Identify which cell holds the provided text, then report its (X, Y) central coordinate. 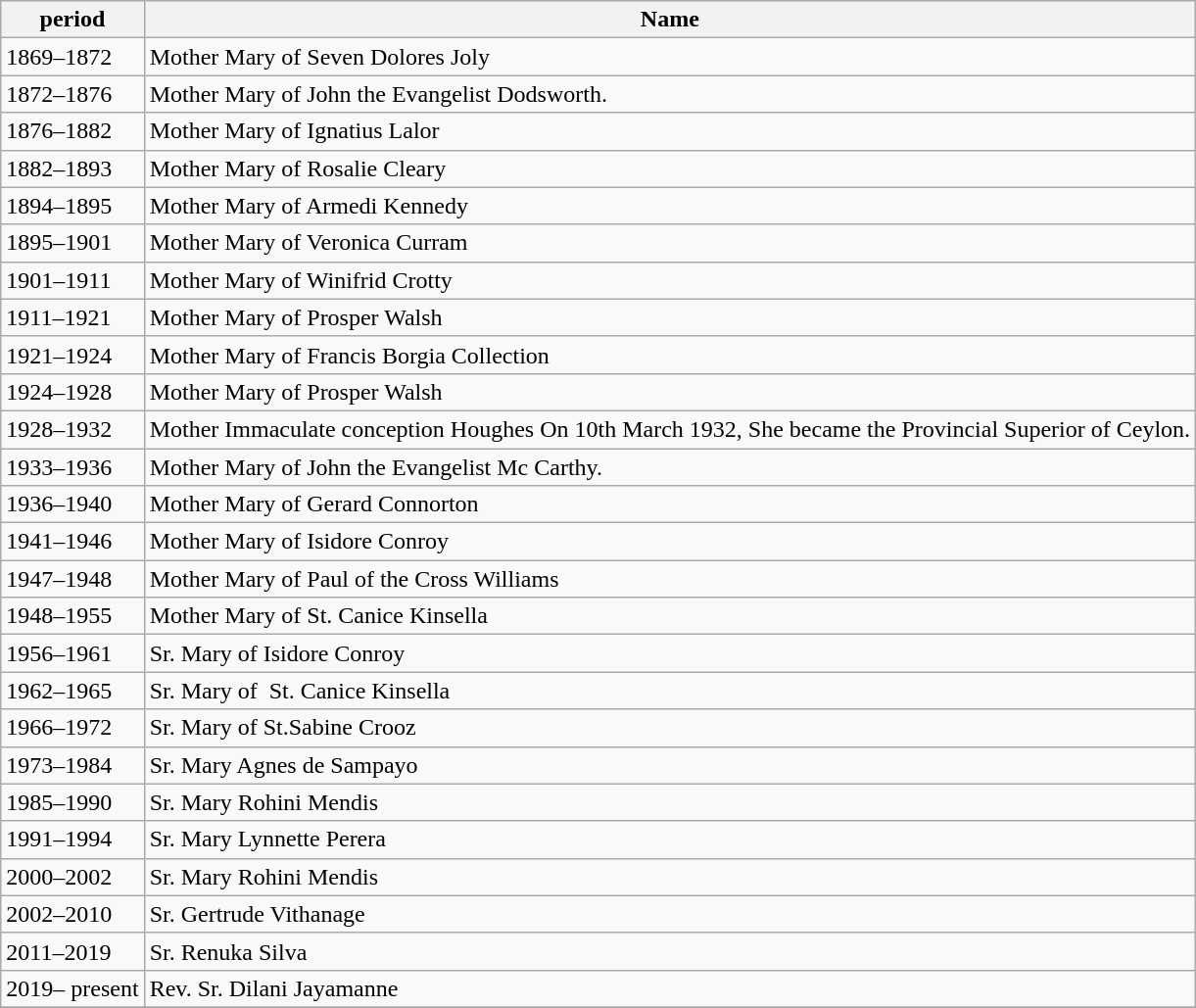
Sr. Mary of St.Sabine Crooz (670, 728)
Sr. Renuka Silva (670, 951)
1941–1946 (72, 542)
Mother Mary of John the Evangelist Dodsworth. (670, 94)
2011–2019 (72, 951)
2019– present (72, 988)
Mother Mary of Isidore Conroy (670, 542)
1901–1911 (72, 280)
1947–1948 (72, 579)
Mother Mary of Francis Borgia Collection (670, 355)
1948–1955 (72, 616)
1973–1984 (72, 765)
Mother Mary of Seven Dolores Joly (670, 57)
1936–1940 (72, 504)
1985–1990 (72, 802)
period (72, 20)
1924–1928 (72, 392)
Mother Mary of Armedi Kennedy (670, 206)
Sr. Mary of St. Canice Kinsella (670, 691)
Sr. Mary of Isidore Conroy (670, 653)
1876–1882 (72, 131)
Mother Mary of St. Canice Kinsella (670, 616)
Rev. Sr. Dilani Jayamanne (670, 988)
Mother Mary of Winifrid Crotty (670, 280)
1894–1895 (72, 206)
1895–1901 (72, 243)
1933–1936 (72, 467)
Sr. Mary Agnes de Sampayo (670, 765)
Mother Mary of Veronica Curram (670, 243)
1991–1994 (72, 840)
1872–1876 (72, 94)
2000–2002 (72, 877)
1928–1932 (72, 429)
1956–1961 (72, 653)
1966–1972 (72, 728)
2002–2010 (72, 914)
Mother Mary of Ignatius Lalor (670, 131)
1962–1965 (72, 691)
Name (670, 20)
Mother Immaculate conception Houghes On 10th March 1932, She became the Provincial Superior of Ceylon. (670, 429)
Sr. Mary Lynnette Perera (670, 840)
1869–1872 (72, 57)
Mother Mary of Paul of the Cross Williams (670, 579)
Mother Mary of Rosalie Cleary (670, 168)
Sr. Gertrude Vithanage (670, 914)
Mother Mary of Gerard Connorton (670, 504)
1911–1921 (72, 317)
1882–1893 (72, 168)
Mother Mary of John the Evangelist Mc Carthy. (670, 467)
1921–1924 (72, 355)
